Extract the [X, Y] coordinate from the center of the cell holding the provided text.  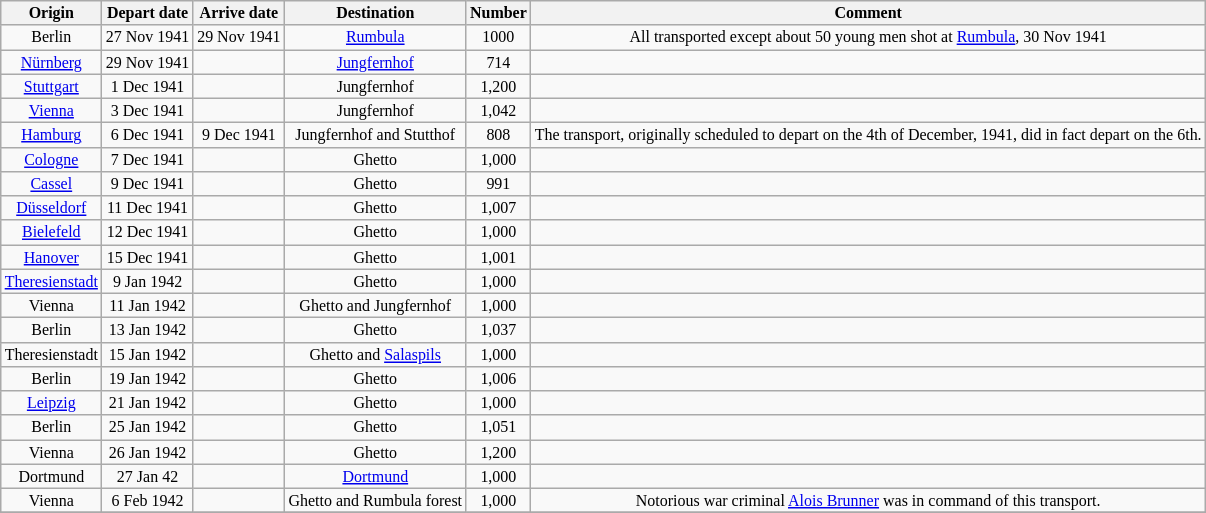
Ghetto and Salaspils [376, 354]
19 Jan 1942 [148, 378]
Düsseldorf [52, 208]
1 Dec 1941 [148, 86]
26 Jan 1942 [148, 452]
Hanover [52, 256]
25 Jan 1942 [148, 427]
Destination [376, 13]
All transported except about 50 young men shot at Rumbula, 30 Nov 1941 [868, 37]
7 Dec 1941 [148, 159]
15 Dec 1941 [148, 256]
Depart date [148, 13]
714 [498, 62]
991 [498, 183]
Cassel [52, 183]
Number [498, 13]
13 Jan 1942 [148, 330]
3 Dec 1941 [148, 110]
Hamburg [52, 135]
808 [498, 135]
Comment [868, 13]
Ghetto and Rumbula forest [376, 500]
1,006 [498, 378]
Rumbula [376, 37]
9 Jan 1942 [148, 281]
Arrive date [238, 13]
6 Dec 1941 [148, 135]
Origin [52, 13]
The transport, originally scheduled to depart on the 4th of December, 1941, did in fact depart on the 6th. [868, 135]
Nürnberg [52, 62]
1,051 [498, 427]
1,037 [498, 330]
11 Jan 1942 [148, 305]
Bielefeld [52, 232]
12 Dec 1941 [148, 232]
Jungfernhof and Stutthof [376, 135]
15 Jan 1942 [148, 354]
1,001 [498, 256]
Stuttgart [52, 86]
1000 [498, 37]
Leipzig [52, 403]
1,007 [498, 208]
Cologne [52, 159]
27 Nov 1941 [148, 37]
1,042 [498, 110]
Ghetto and Jungfernhof [376, 305]
27 Jan 42 [148, 476]
6 Feb 1942 [148, 500]
11 Dec 1941 [148, 208]
Notorious war criminal Alois Brunner was in command of this transport. [868, 500]
21 Jan 1942 [148, 403]
